Detect which cell encompasses the target text, then output its [X, Y] center coordinate. 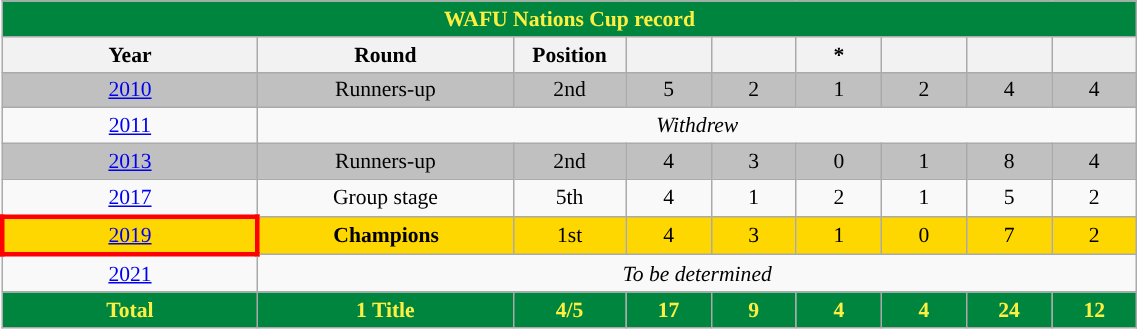
5th [570, 198]
9 [754, 310]
2013 [130, 162]
WAFU Nations Cup record [570, 19]
7 [1008, 236]
* [838, 55]
2017 [130, 198]
2019 [130, 236]
12 [1094, 310]
1 Title [386, 310]
Round [386, 55]
17 [668, 310]
24 [1008, 310]
Total [130, 310]
Withdrew [698, 126]
Group stage [386, 198]
8 [1008, 162]
4/5 [570, 310]
Position [570, 55]
2021 [130, 274]
Champions [386, 236]
2010 [130, 90]
Year [130, 55]
To be determined [698, 274]
1st [570, 236]
2011 [130, 126]
